Identify which cell holds the provided text, then report its (X, Y) central coordinate. 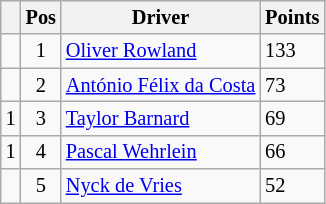
4 (41, 152)
66 (292, 152)
Pos (41, 17)
2 (41, 85)
Points (292, 17)
73 (292, 85)
Oliver Rowland (160, 51)
52 (292, 186)
Pascal Wehrlein (160, 152)
Driver (160, 17)
133 (292, 51)
5 (41, 186)
Nyck de Vries (160, 186)
António Félix da Costa (160, 85)
69 (292, 118)
Taylor Barnard (160, 118)
3 (41, 118)
